From the cell containing the given text, extract its center point as (X, Y) coordinate. 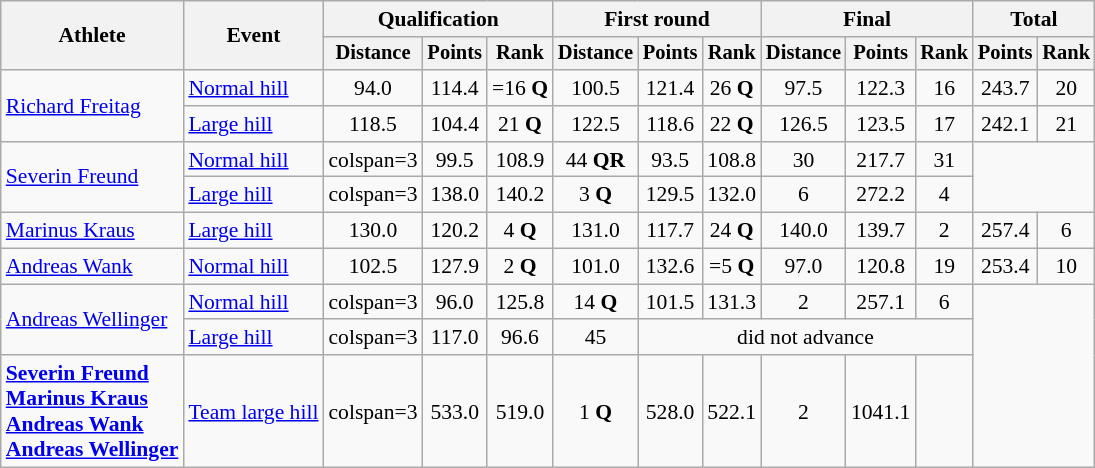
138.0 (455, 195)
4 (944, 195)
130.0 (372, 231)
1 Q (596, 411)
117.0 (455, 338)
131.3 (732, 302)
21 Q (520, 124)
14 Q (596, 302)
257.1 (880, 302)
Richard Freitag (92, 106)
22 Q (732, 124)
108.8 (732, 160)
120.2 (455, 231)
Total (1034, 19)
Athlete (92, 36)
16 (944, 88)
122.3 (880, 88)
102.5 (372, 267)
132.0 (732, 195)
Final (867, 19)
=16 Q (520, 88)
243.7 (1005, 88)
122.5 (596, 124)
129.5 (670, 195)
17 (944, 124)
97.0 (804, 267)
127.9 (455, 267)
94.0 (372, 88)
253.4 (1005, 267)
21 (1066, 124)
217.7 (880, 160)
114.4 (455, 88)
2 Q (520, 267)
Severin FreundMarinus KrausAndreas WankAndreas Wellinger (92, 411)
533.0 (455, 411)
123.5 (880, 124)
1041.1 (880, 411)
121.4 (670, 88)
Qualification (438, 19)
131.0 (596, 231)
93.5 (670, 160)
104.4 (455, 124)
522.1 (732, 411)
44 QR (596, 160)
Andreas Wank (92, 267)
Andreas Wellinger (92, 320)
519.0 (520, 411)
97.5 (804, 88)
126.5 (804, 124)
26 Q (732, 88)
96.6 (520, 338)
First round (657, 19)
139.7 (880, 231)
4 Q (520, 231)
101.0 (596, 267)
120.8 (880, 267)
20 (1066, 88)
24 Q (732, 231)
132.6 (670, 267)
3 Q (596, 195)
Marinus Kraus (92, 231)
117.7 (670, 231)
125.8 (520, 302)
242.1 (1005, 124)
31 (944, 160)
did not advance (806, 338)
118.6 (670, 124)
118.5 (372, 124)
99.5 (455, 160)
528.0 (670, 411)
101.5 (670, 302)
Severin Freund (92, 178)
140.2 (520, 195)
45 (596, 338)
140.0 (804, 231)
10 (1066, 267)
272.2 (880, 195)
100.5 (596, 88)
=5 Q (732, 267)
108.9 (520, 160)
Event (253, 36)
257.4 (1005, 231)
Team large hill (253, 411)
19 (944, 267)
96.0 (455, 302)
30 (804, 160)
